Locate the cell with the specified text and output its (X, Y) center coordinate. 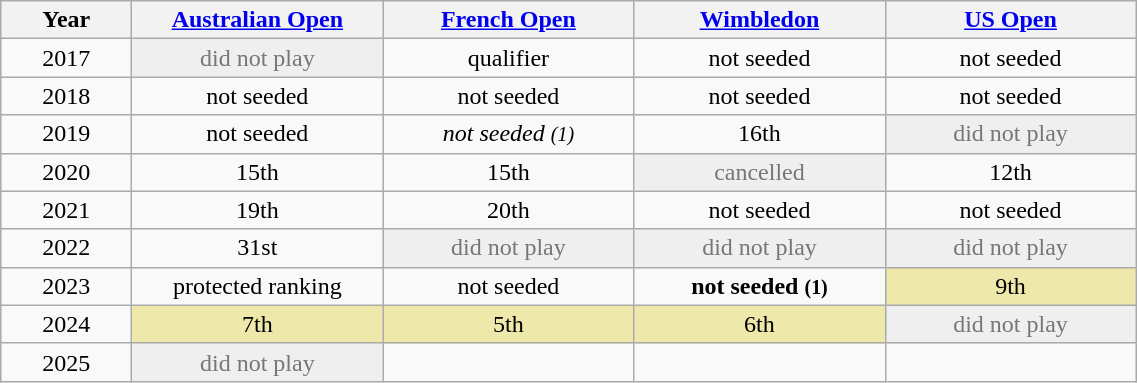
7th (258, 324)
French Open (508, 20)
2022 (66, 248)
qualifier (508, 58)
protected ranking (258, 286)
2023 (66, 286)
16th (760, 134)
31st (258, 248)
2024 (66, 324)
2021 (66, 210)
6th (760, 324)
9th (1010, 286)
Wimbledon (760, 20)
20th (508, 210)
2025 (66, 362)
Year (66, 20)
cancelled (760, 172)
12th (1010, 172)
Australian Open (258, 20)
19th (258, 210)
2018 (66, 96)
2019 (66, 134)
2017 (66, 58)
US Open (1010, 20)
2020 (66, 172)
5th (508, 324)
